Extract the [x, y] coordinate from the center of the cell holding the provided text.  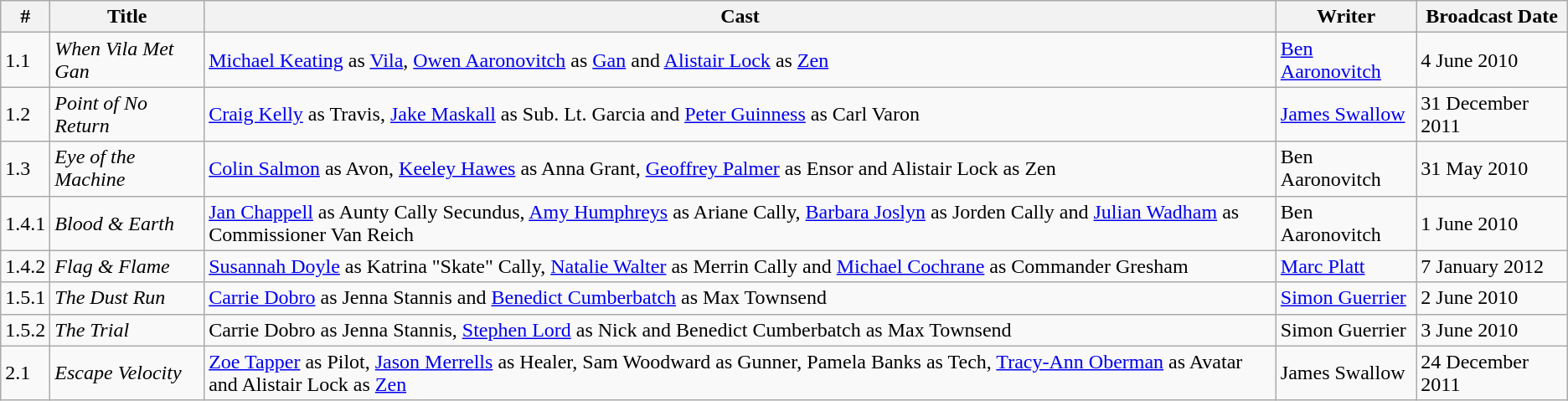
Escape Velocity [127, 373]
Carrie Dobro as Jenna Stannis, Stephen Lord as Nick and Benedict Cumberbatch as Max Townsend [740, 330]
Blood & Earth [127, 223]
Flag & Flame [127, 266]
Broadcast Date [1492, 17]
31 May 2010 [1492, 169]
Zoe Tapper as Pilot, Jason Merrells as Healer, Sam Woodward as Gunner, Pamela Banks as Tech, Tracy-Ann Oberman as Avatar and Alistair Lock as Zen [740, 373]
Point of No Return [127, 114]
31 December 2011 [1492, 114]
1.5.1 [25, 298]
Susannah Doyle as Katrina "Skate" Cally, Natalie Walter as Merrin Cally and Michael Cochrane as Commander Gresham [740, 266]
Title [127, 17]
1.4.2 [25, 266]
1.3 [25, 169]
2 June 2010 [1492, 298]
1.1 [25, 60]
24 December 2011 [1492, 373]
Eye of the Machine [127, 169]
3 June 2010 [1492, 330]
Writer [1346, 17]
Carrie Dobro as Jenna Stannis and Benedict Cumberbatch as Max Townsend [740, 298]
The Dust Run [127, 298]
1.2 [25, 114]
Craig Kelly as Travis, Jake Maskall as Sub. Lt. Garcia and Peter Guinness as Carl Varon [740, 114]
Michael Keating as Vila, Owen Aaronovitch as Gan and Alistair Lock as Zen [740, 60]
Colin Salmon as Avon, Keeley Hawes as Anna Grant, Geoffrey Palmer as Ensor and Alistair Lock as Zen [740, 169]
# [25, 17]
Cast [740, 17]
4 June 2010 [1492, 60]
Marc Platt [1346, 266]
Jan Chappell as Aunty Cally Secundus, Amy Humphreys as Ariane Cally, Barbara Joslyn as Jorden Cally and Julian Wadham as Commissioner Van Reich [740, 223]
When Vila Met Gan [127, 60]
1 June 2010 [1492, 223]
1.4.1 [25, 223]
1.5.2 [25, 330]
The Trial [127, 330]
2.1 [25, 373]
7 January 2012 [1492, 266]
